Output the (x, y) coordinate of the center of the cell containing the given text.  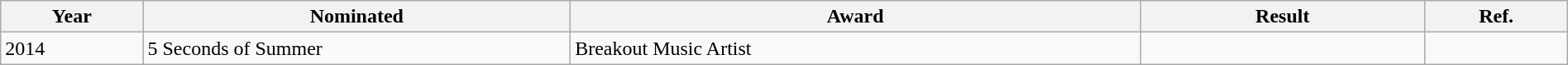
Nominated (357, 17)
Ref. (1496, 17)
Year (72, 17)
Award (855, 17)
5 Seconds of Summer (357, 48)
2014 (72, 48)
Breakout Music Artist (855, 48)
Result (1283, 17)
